For the text-containing cell, return its midpoint in (X, Y) coordinate format. 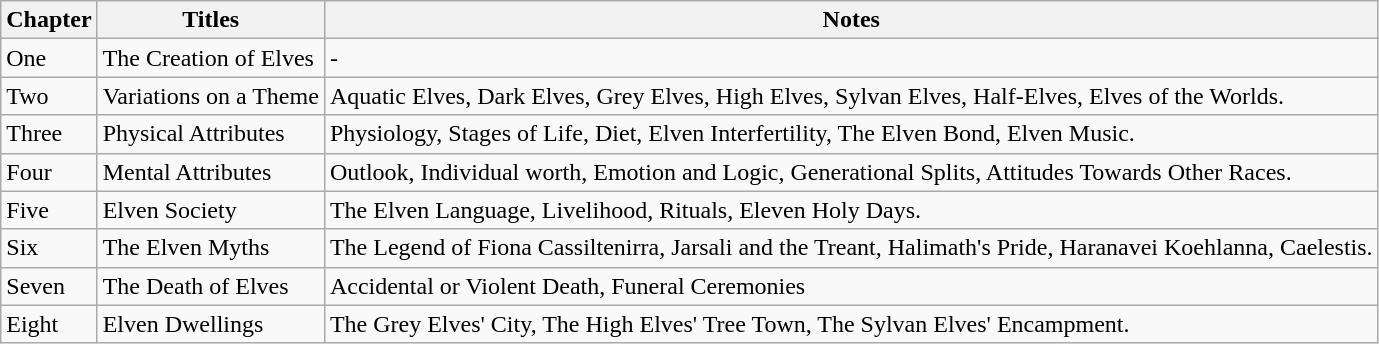
Four (49, 172)
Two (49, 96)
Notes (851, 20)
The Legend of Fiona Cassiltenirra, Jarsali and the Treant, Halimath's Pride, Haranavei Koehlanna, Caelestis. (851, 248)
Six (49, 248)
Physical Attributes (210, 134)
Seven (49, 286)
- (851, 58)
The Grey Elves' City, The High Elves' Tree Town, The Sylvan Elves' Encampment. (851, 324)
Chapter (49, 20)
The Elven Language, Livelihood, Rituals, Eleven Holy Days. (851, 210)
Eight (49, 324)
Mental Attributes (210, 172)
Accidental or Violent Death, Funeral Ceremonies (851, 286)
Five (49, 210)
Titles (210, 20)
One (49, 58)
Outlook, Individual worth, Emotion and Logic, Generational Splits, Attitudes Towards Other Races. (851, 172)
Variations on a Theme (210, 96)
Three (49, 134)
Elven Dwellings (210, 324)
The Creation of Elves (210, 58)
Elven Society (210, 210)
The Death of Elves (210, 286)
The Elven Myths (210, 248)
Physiology, Stages of Life, Diet, Elven Interfertility, The Elven Bond, Elven Music. (851, 134)
Aquatic Elves, Dark Elves, Grey Elves, High Elves, Sylvan Elves, Half-Elves, Elves of the Worlds. (851, 96)
